Pinpoint the cell where the given text exists, returning its (X, Y) midpoint coordinate. 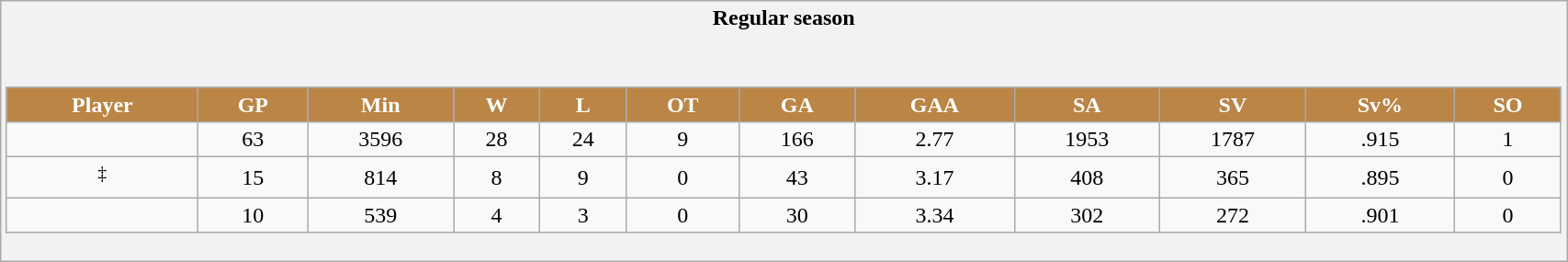
30 (797, 215)
3.34 (935, 215)
.895 (1380, 178)
.901 (1380, 215)
Sv% (1380, 105)
GAA (935, 105)
28 (497, 140)
W (497, 105)
43 (797, 178)
2.77 (935, 140)
24 (583, 140)
SA (1088, 105)
.915 (1380, 140)
1 (1508, 140)
302 (1088, 215)
4 (497, 215)
SO (1508, 105)
166 (797, 140)
1953 (1088, 140)
10 (254, 215)
L (583, 105)
OT (683, 105)
GP (254, 105)
Min (380, 105)
Regular season (784, 18)
63 (254, 140)
‡ (103, 178)
8 (497, 178)
1787 (1233, 140)
3 (583, 215)
539 (380, 215)
814 (380, 178)
GA (797, 105)
3596 (380, 140)
365 (1233, 178)
Player (103, 105)
SV (1233, 105)
15 (254, 178)
3.17 (935, 178)
408 (1088, 178)
272 (1233, 215)
